Identify which cell holds the provided text, then report its (x, y) central coordinate. 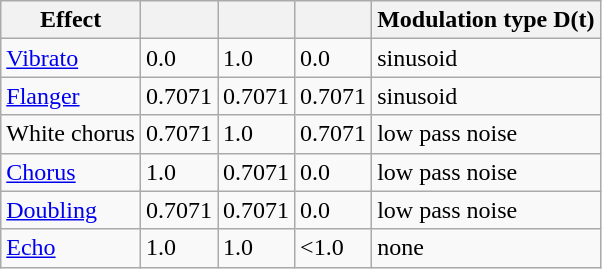
White chorus (71, 134)
none (486, 248)
<1.0 (334, 248)
Modulation type D(t) (486, 20)
Doubling (71, 210)
Chorus (71, 172)
Effect (71, 20)
Echo (71, 248)
Vibrato (71, 58)
Flanger (71, 96)
